Locate the cell with the specified text and output its (X, Y) center coordinate. 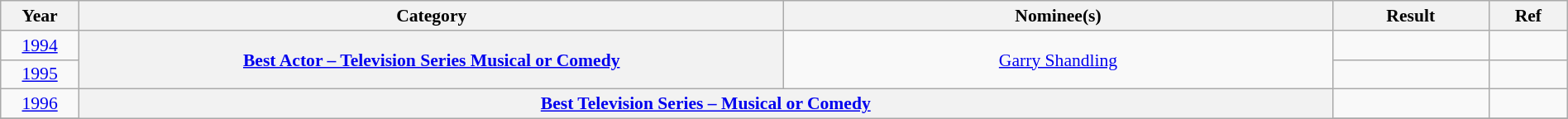
1994 (40, 45)
Best Actor – Television Series Musical or Comedy (432, 59)
Category (432, 16)
Best Television Series – Musical or Comedy (705, 104)
Result (1411, 16)
1996 (40, 104)
Ref (1528, 16)
Nominee(s) (1059, 16)
Year (40, 16)
1995 (40, 74)
Garry Shandling (1059, 59)
